Locate the cell with the specified text and output its (x, y) center coordinate. 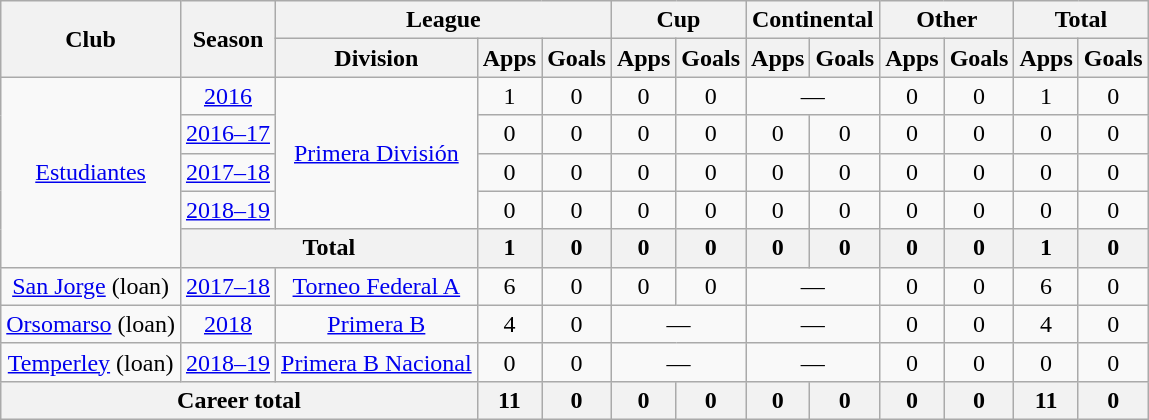
Continental (813, 20)
San Jorge (loan) (91, 286)
2016–17 (228, 134)
2016 (228, 96)
Club (91, 39)
Primera División (377, 153)
Temperley (loan) (91, 362)
Cup (678, 20)
Primera B (377, 324)
Season (228, 39)
2018 (228, 324)
League (444, 20)
Other (947, 20)
Division (377, 58)
Torneo Federal A (377, 286)
Orsomarso (loan) (91, 324)
Primera B Nacional (377, 362)
Estudiantes (91, 172)
Career total (239, 400)
